Find where the given text appears and provide that cell's center as (X, Y) coordinate. 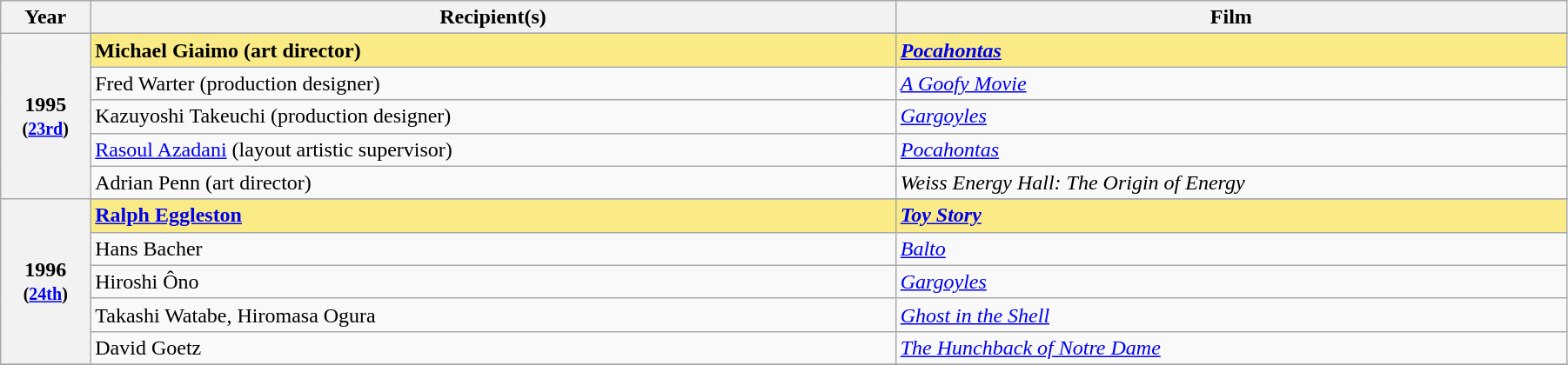
Takashi Watabe, Hiromasa Ogura (493, 315)
Kazuyoshi Takeuchi (production designer) (493, 116)
Hans Bacher (493, 249)
1996 (24th) (45, 282)
David Goetz (493, 348)
Film (1230, 17)
Michael Giaimo (art director) (493, 50)
Ralph Eggleston (493, 216)
A Goofy Movie (1230, 83)
Weiss Energy Hall: The Origin of Energy (1230, 182)
Toy Story (1230, 216)
Year (45, 17)
Ghost in the Shell (1230, 315)
Recipient(s) (493, 17)
1995 (23rd) (45, 116)
The Hunchback of Notre Dame (1230, 348)
Rasoul Azadani (layout artistic supervisor) (493, 149)
Hiroshi Ôno (493, 282)
Balto (1230, 249)
Fred Warter (production designer) (493, 83)
Adrian Penn (art director) (493, 182)
